Search for the cell housing the specified text and yield its [X, Y] center coordinate. 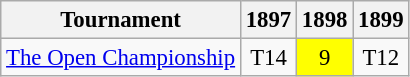
T12 [381, 58]
9 [325, 58]
The Open Championship [121, 58]
1898 [325, 20]
1897 [268, 20]
T14 [268, 58]
Tournament [121, 20]
1899 [381, 20]
